Capture the cell that displays the provided text and extract its [x, y] central coordinate. 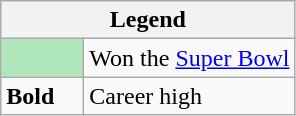
Bold [42, 96]
Won the Super Bowl [190, 58]
Legend [148, 20]
Career high [190, 96]
